Determine the [x, y] coordinate at the center of the cell enclosing the given text.  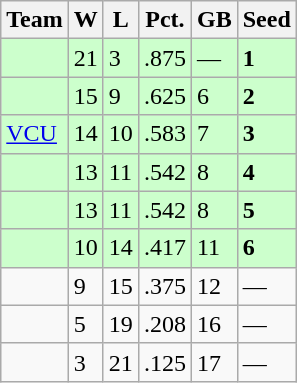
2 [266, 96]
VCU [35, 134]
1 [266, 58]
L [120, 20]
.208 [164, 324]
.375 [164, 286]
.417 [164, 248]
7 [214, 134]
12 [214, 286]
4 [266, 172]
Pct. [164, 20]
Team [35, 20]
W [86, 20]
.625 [164, 96]
.125 [164, 362]
.875 [164, 58]
Seed [266, 20]
GB [214, 20]
16 [214, 324]
.583 [164, 134]
17 [214, 362]
19 [120, 324]
